Pinpoint the cell where the given text exists, returning its [x, y] midpoint coordinate. 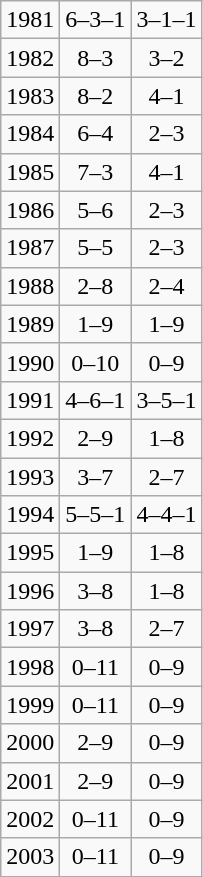
5–6 [96, 210]
1987 [30, 248]
6–4 [96, 134]
4–4–1 [166, 515]
1984 [30, 134]
3–1–1 [166, 20]
1981 [30, 20]
5–5 [96, 248]
1995 [30, 553]
1999 [30, 705]
2–8 [96, 286]
7–3 [96, 172]
1992 [30, 438]
2003 [30, 857]
5–5–1 [96, 515]
1988 [30, 286]
8–2 [96, 96]
4–6–1 [96, 400]
1985 [30, 172]
3–5–1 [166, 400]
1991 [30, 400]
2002 [30, 819]
1996 [30, 591]
1986 [30, 210]
1989 [30, 324]
1997 [30, 629]
3–7 [96, 477]
1994 [30, 515]
1982 [30, 58]
2–4 [166, 286]
1983 [30, 96]
3–2 [166, 58]
2001 [30, 781]
1993 [30, 477]
8–3 [96, 58]
6–3–1 [96, 20]
1990 [30, 362]
1998 [30, 667]
0–10 [96, 362]
2000 [30, 743]
